Provide the (x, y) coordinate of the cell's center where the given text is located.  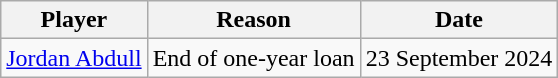
Date (459, 20)
Jordan Abdull (74, 58)
23 September 2024 (459, 58)
Reason (254, 20)
End of one-year loan (254, 58)
Player (74, 20)
